For the text-containing cell, return its midpoint in (x, y) coordinate format. 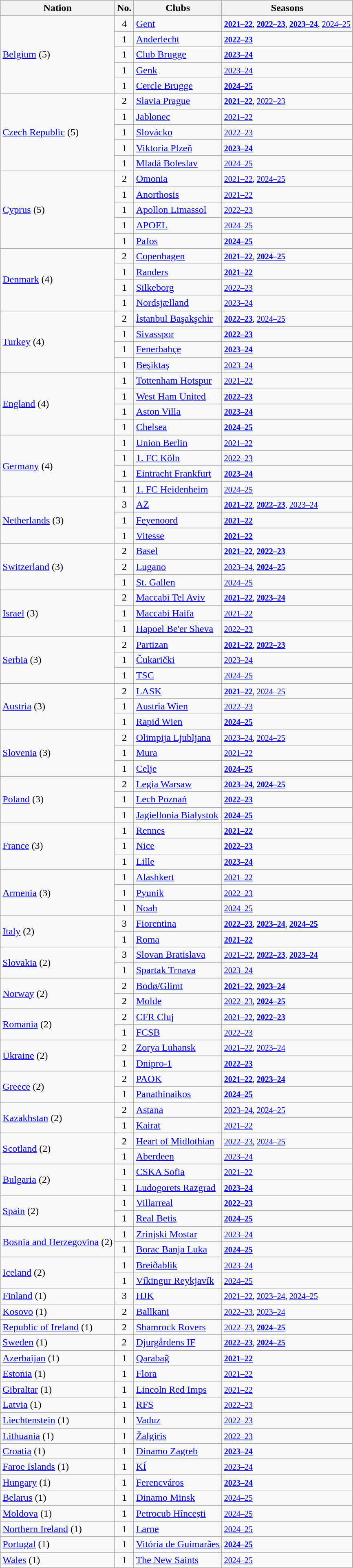
Kazakhstan (2) (58, 1117)
Randers (178, 272)
Norway (2) (58, 994)
Wales (1) (58, 1560)
Real Betis (178, 1219)
Hungary (1) (58, 1482)
TSC (178, 675)
Nice (178, 846)
2022–23, 2023–24, 2024–25 (287, 923)
Copenhagen (178, 256)
Germany (4) (58, 466)
Czech Republic (5) (58, 132)
Qarabağ (178, 1358)
Villarreal (178, 1203)
Aberdeen (178, 1156)
Rapid Wien (178, 722)
Slovácko (178, 132)
Mura (178, 753)
Lille (178, 861)
Austria Wien (178, 707)
Cercle Brugge (178, 86)
4 (124, 24)
Finland (1) (58, 1296)
2021–22, 2022–23, 2023–24, 2024–25 (287, 24)
Armenia (3) (58, 892)
Shamrock Rovers (178, 1327)
Apollon Limassol (178, 210)
France (3) (58, 846)
Faroe Islands (1) (58, 1467)
PAOK (178, 1079)
Rennes (178, 830)
Lithuania (1) (58, 1435)
Ballkani (178, 1312)
CSKA Sofia (178, 1172)
Eintracht Frankfurt (178, 474)
Jablonec (178, 117)
Spain (2) (58, 1211)
Lech Poznań (178, 799)
Switzerland (3) (58, 567)
Spartak Trnava (178, 970)
Slovan Bratislava (178, 955)
Clubs (178, 8)
Turkey (4) (58, 342)
Slovakia (2) (58, 963)
Estonia (1) (58, 1374)
Slavia Prague (178, 101)
Víkingur Reykjavík (178, 1281)
Bulgaria (2) (58, 1179)
Greece (2) (58, 1087)
AZ (178, 505)
Seasons (287, 8)
Lincoln Red Imps (178, 1389)
FCSB (178, 1032)
Gibraltar (1) (58, 1389)
Legia Warsaw (178, 784)
Dinamo Minsk (178, 1498)
No. (124, 8)
Scotland (2) (58, 1148)
HJK (178, 1296)
İstanbul Başakşehir (178, 318)
Jagiellonia Białystok (178, 815)
Nation (58, 8)
Larne (178, 1529)
Poland (3) (58, 799)
Fiorentina (178, 923)
Moldova (1) (58, 1513)
Djurgårdens IF (178, 1343)
Noah (178, 908)
Nordsjælland (178, 303)
Bosnia and Herzegovina (2) (58, 1242)
Serbia (3) (58, 660)
Viktoria Plzeň (178, 148)
Fenerbahçe (178, 349)
Liechtenstein (1) (58, 1420)
APOEL (178, 225)
Tottenham Hotspur (178, 380)
Olimpija Ljubljana (178, 738)
Basel (178, 551)
Sivasspor (178, 334)
Čukarički (178, 660)
St. Gallen (178, 582)
Northern Ireland (1) (58, 1529)
Petrocub Hîncești (178, 1513)
Roma (178, 939)
Zrinjski Mostar (178, 1234)
Sweden (1) (58, 1343)
Pafos (178, 241)
Romania (2) (58, 1025)
The New Saints (178, 1560)
KÍ (178, 1467)
Dinamo Zagreb (178, 1451)
Netherlands (3) (58, 520)
Dnipro-1 (178, 1063)
Kairat (178, 1125)
Belgium (5) (58, 55)
RFS (178, 1405)
Vaduz (178, 1420)
Hapoel Be'er Sheva (178, 629)
Beşiktaş (178, 365)
Kosovo (1) (58, 1312)
Portugal (1) (58, 1544)
Lugano (178, 567)
Vitória de Guimarães (178, 1544)
2021–22, 2023–24, 2024–25 (287, 1296)
Alashkert (178, 877)
West Ham United (178, 396)
Heart of Midlothian (178, 1141)
Bodø/Glimt (178, 986)
Zorya Luhansk (178, 1048)
Italy (2) (58, 931)
Club Brugge (178, 55)
Belarus (1) (58, 1498)
Astana (178, 1110)
Celje (178, 769)
Omonia (178, 179)
Israel (3) (58, 613)
Latvia (1) (58, 1405)
LASK (178, 691)
Austria (3) (58, 707)
Silkeborg (178, 287)
Genk (178, 70)
Maccabi Tel Aviv (178, 598)
Cyprus (5) (58, 210)
1. FC Heidenheim (178, 489)
Ludogorets Razgrad (178, 1188)
Partizan (178, 644)
CFR Cluj (178, 1017)
Denmark (4) (58, 280)
Union Berlin (178, 442)
Slovenia (3) (58, 753)
Flora (178, 1374)
Panathinaikos (178, 1094)
1. FC Köln (178, 458)
Mladá Boleslav (178, 163)
Croatia (1) (58, 1451)
Ferencváros (178, 1482)
Anorthosis (178, 194)
England (4) (58, 404)
Molde (178, 1001)
Pyunik (178, 892)
Gent (178, 24)
2022–23, 2023–24 (287, 1312)
Maccabi Haifa (178, 613)
Iceland (2) (58, 1273)
Chelsea (178, 427)
Ukraine (2) (58, 1056)
Borac Banja Luka (178, 1250)
Azerbaijan (1) (58, 1358)
Aston Villa (178, 411)
Anderlecht (178, 39)
Breiðablik (178, 1265)
Vitesse (178, 536)
Republic of Ireland (1) (58, 1327)
Žalgiris (178, 1435)
Feyenoord (178, 520)
